Determine the (x, y) coordinate at the center of the cell enclosing the given text.  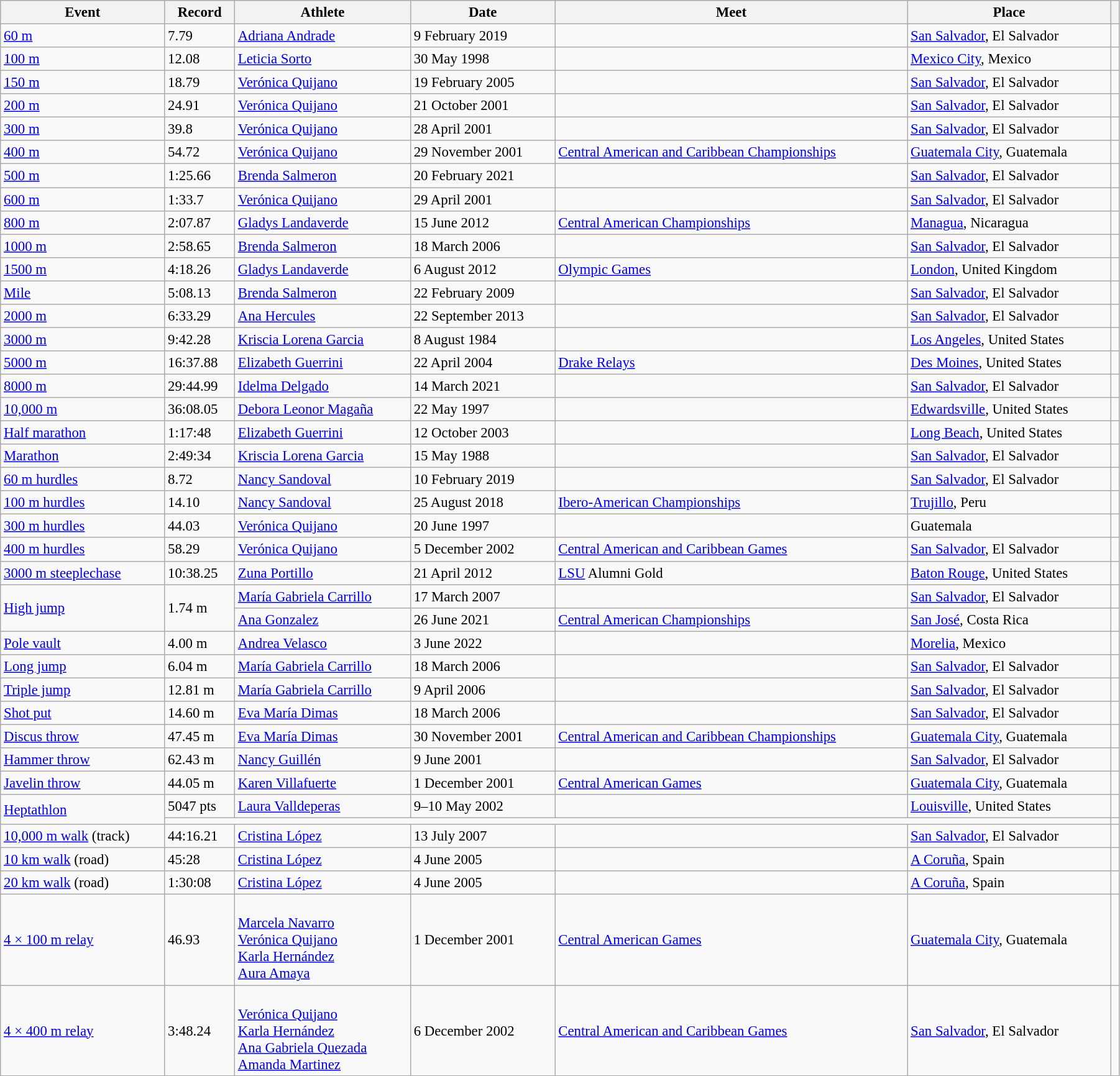
2:58.65 (200, 246)
15 June 2012 (482, 222)
20 February 2021 (482, 176)
22 September 2013 (482, 316)
9 June 2001 (482, 760)
9–10 May 2002 (482, 806)
Adriana Andrade (323, 36)
1:30:08 (200, 883)
Drake Relays (731, 363)
15 May 1988 (482, 456)
1500 m (83, 269)
Des Moines, United States (1009, 363)
5047 pts (200, 806)
Trujillo, Peru (1009, 503)
200 m (83, 106)
Meet (731, 12)
500 m (83, 176)
6:33.29 (200, 316)
14.10 (200, 503)
Debora Leonor Magaña (323, 409)
54.72 (200, 152)
Long Beach, United States (1009, 433)
2:49:34 (200, 456)
Javelin throw (83, 783)
300 m (83, 129)
300 m hurdles (83, 526)
Edwardsville, United States (1009, 409)
29:44.99 (200, 386)
9:42.28 (200, 339)
Leticia Sorto (323, 59)
Place (1009, 12)
Mile (83, 293)
Heptathlon (83, 809)
5:08.13 (200, 293)
21 October 2001 (482, 106)
28 April 2001 (482, 129)
Record (200, 12)
47.45 m (200, 736)
San José, Costa Rica (1009, 619)
6.04 m (200, 667)
14 March 2021 (482, 386)
4:18.26 (200, 269)
58.29 (200, 550)
1:17:48 (200, 433)
44.03 (200, 526)
30 May 1998 (482, 59)
20 June 1997 (482, 526)
Shot put (83, 713)
100 m hurdles (83, 503)
3:48.24 (200, 1031)
Marcela NavarroVerónica QuijanoKarla HernándezAura Amaya (323, 940)
800 m (83, 222)
8 August 1984 (482, 339)
5000 m (83, 363)
1000 m (83, 246)
Verónica QuijanoKarla HernándezAna Gabriela QuezadaAmanda Martinez (323, 1031)
60 m (83, 36)
44:16.21 (200, 836)
9 February 2019 (482, 36)
1:25.66 (200, 176)
1:33.7 (200, 199)
6 August 2012 (482, 269)
30 November 2001 (482, 736)
Long jump (83, 667)
Marathon (83, 456)
Ana Hercules (323, 316)
Athlete (323, 12)
1.74 m (200, 608)
16:37.88 (200, 363)
High jump (83, 608)
14.60 m (200, 713)
600 m (83, 199)
Pole vault (83, 643)
19 February 2005 (482, 83)
60 m hurdles (83, 480)
8000 m (83, 386)
Idelma Delgado (323, 386)
62.43 m (200, 760)
LSU Alumni Gold (731, 573)
Guatemala (1009, 526)
10 February 2019 (482, 480)
Triple jump (83, 690)
29 April 2001 (482, 199)
18.79 (200, 83)
Event (83, 12)
4.00 m (200, 643)
24.91 (200, 106)
Laura Valldeperas (323, 806)
Morelia, Mexico (1009, 643)
12.81 m (200, 690)
25 August 2018 (482, 503)
29 November 2001 (482, 152)
9 April 2006 (482, 690)
44.05 m (200, 783)
36:08.05 (200, 409)
2000 m (83, 316)
46.93 (200, 940)
17 March 2007 (482, 596)
Zuna Portillo (323, 573)
39.8 (200, 129)
Olympic Games (731, 269)
Discus throw (83, 736)
Louisville, United States (1009, 806)
3000 m (83, 339)
10 km walk (road) (83, 860)
8.72 (200, 480)
22 February 2009 (482, 293)
21 April 2012 (482, 573)
2:07.87 (200, 222)
400 m hurdles (83, 550)
5 December 2002 (482, 550)
400 m (83, 152)
12.08 (200, 59)
Mexico City, Mexico (1009, 59)
10:38.25 (200, 573)
7.79 (200, 36)
20 km walk (road) (83, 883)
Baton Rouge, United States (1009, 573)
London, United Kingdom (1009, 269)
Los Angeles, United States (1009, 339)
12 October 2003 (482, 433)
Andrea Velasco (323, 643)
Date (482, 12)
Half marathon (83, 433)
13 July 2007 (482, 836)
150 m (83, 83)
26 June 2021 (482, 619)
Ana Gonzalez (323, 619)
45:28 (200, 860)
Managua, Nicaragua (1009, 222)
10,000 m walk (track) (83, 836)
3000 m steeplechase (83, 573)
3 June 2022 (482, 643)
Ibero-American Championships (731, 503)
4 × 400 m relay (83, 1031)
10,000 m (83, 409)
Nancy Guillén (323, 760)
Karen Villafuerte (323, 783)
22 May 1997 (482, 409)
100 m (83, 59)
22 April 2004 (482, 363)
6 December 2002 (482, 1031)
Hammer throw (83, 760)
4 × 100 m relay (83, 940)
